Locate the cell with the specified text and output its [X, Y] center coordinate. 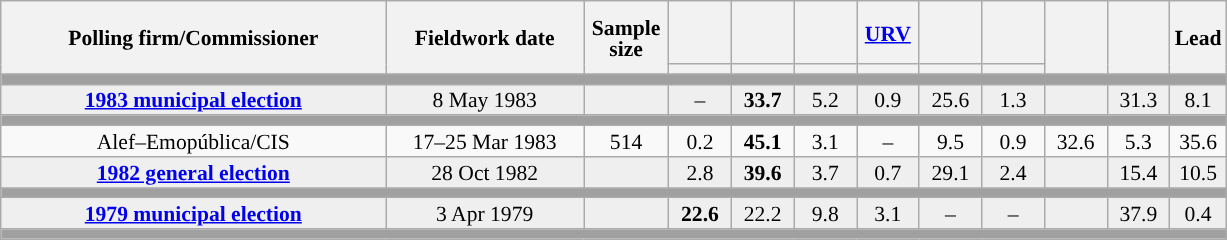
1.3 [1014, 100]
10.5 [1198, 172]
2.8 [700, 172]
8.1 [1198, 100]
3.7 [826, 172]
37.9 [1138, 214]
Fieldwork date [485, 38]
8 May 1983 [485, 100]
22.6 [700, 214]
29.1 [950, 172]
35.6 [1198, 142]
Alef–Emopública/CIS [194, 142]
Polling firm/Commissioner [194, 38]
22.2 [762, 214]
17–25 Mar 1983 [485, 142]
Lead [1198, 38]
514 [626, 142]
1983 municipal election [194, 100]
15.4 [1138, 172]
39.6 [762, 172]
32.6 [1076, 142]
3 Apr 1979 [485, 214]
45.1 [762, 142]
25.6 [950, 100]
1979 municipal election [194, 214]
1982 general election [194, 172]
URV [888, 32]
0.2 [700, 142]
5.3 [1138, 142]
0.7 [888, 172]
9.8 [826, 214]
Sample size [626, 38]
5.2 [826, 100]
33.7 [762, 100]
28 Oct 1982 [485, 172]
31.3 [1138, 100]
2.4 [1014, 172]
0.4 [1198, 214]
9.5 [950, 142]
